Capture the cell that displays the provided text and extract its (x, y) central coordinate. 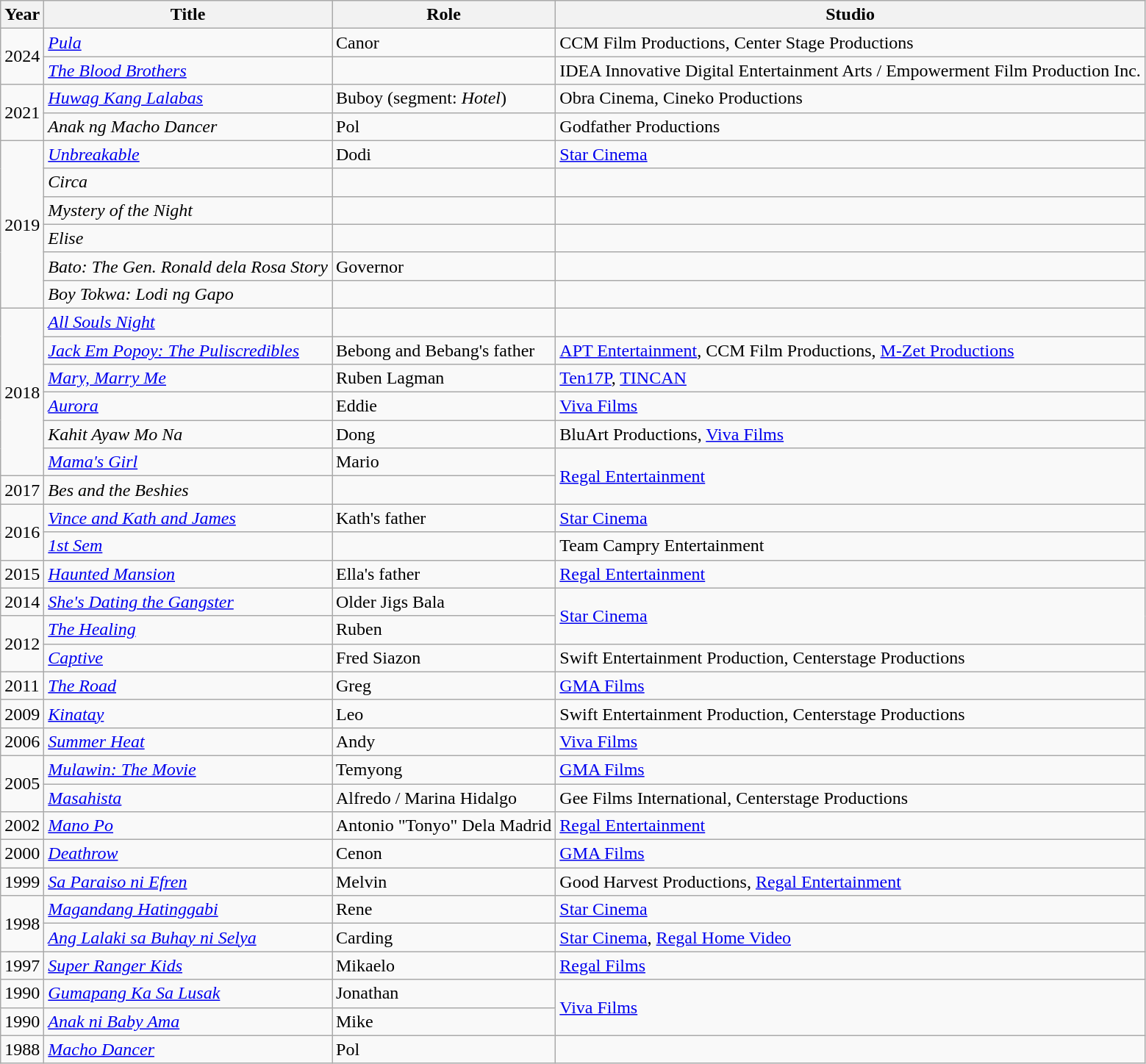
Mulawin: The Movie (188, 769)
Star Cinema, Regal Home Video (850, 938)
Mike (444, 1021)
1988 (22, 1049)
Anak ni Baby Ama (188, 1021)
Eddie (444, 406)
Buboy (segment: Hotel) (444, 98)
Magandang Hatinggabi (188, 910)
Captive (188, 658)
2016 (22, 532)
Ang Lalaki sa Buhay ni Selya (188, 938)
2017 (22, 490)
The Blood Brothers (188, 71)
Mystery of the Night (188, 210)
Title (188, 15)
Older Jigs Bala (444, 602)
Gumapang Ka Sa Lusak (188, 993)
Andy (444, 741)
2018 (22, 392)
Mano Po (188, 826)
2006 (22, 741)
Macho Dancer (188, 1049)
She's Dating the Gangster (188, 602)
2019 (22, 224)
Antonio "Tonyo" Dela Madrid (444, 826)
2012 (22, 644)
Deathrow (188, 854)
Studio (850, 15)
Alfredo / Marina Hidalgo (444, 797)
Cenon (444, 854)
Year (22, 15)
1999 (22, 882)
2002 (22, 826)
All Souls Night (188, 322)
2000 (22, 854)
Vince and Kath and James (188, 518)
Dodi (444, 154)
Circa (188, 182)
2011 (22, 686)
BluArt Productions, Viva Films (850, 434)
Carding (444, 938)
Canor (444, 43)
Ruben (444, 630)
Melvin (444, 882)
Summer Heat (188, 741)
The Road (188, 686)
Huwag Kang Lalabas (188, 98)
Bato: The Gen. Ronald dela Rosa Story (188, 266)
Ten17P, TINCAN (850, 378)
1998 (22, 924)
Mama's Girl (188, 462)
Masahista (188, 797)
2015 (22, 574)
2005 (22, 783)
2009 (22, 713)
Kath's father (444, 518)
Leo (444, 713)
Mario (444, 462)
1st Sem (188, 546)
Bes and the Beshies (188, 490)
Team Campry Entertainment (850, 546)
Aurora (188, 406)
Regal Films (850, 966)
Rene (444, 910)
Jonathan (444, 993)
Ruben Lagman (444, 378)
Sa Paraiso ni Efren (188, 882)
Fred Siazon (444, 658)
1997 (22, 966)
Temyong (444, 769)
Good Harvest Productions, Regal Entertainment (850, 882)
Governor (444, 266)
Gee Films International, Centerstage Productions (850, 797)
Pula (188, 43)
Super Ranger Kids (188, 966)
Bebong and Bebang's father (444, 351)
Obra Cinema, Cineko Productions (850, 98)
CCM Film Productions, Center Stage Productions (850, 43)
APT Entertainment, CCM Film Productions, M-Zet Productions (850, 351)
Kinatay (188, 713)
Boy Tokwa: Lodi ng Gapo (188, 294)
Anak ng Macho Dancer (188, 126)
The Healing (188, 630)
Ella's father (444, 574)
2014 (22, 602)
2024 (22, 57)
Haunted Mansion (188, 574)
Elise (188, 238)
Greg (444, 686)
IDEA Innovative Digital Entertainment Arts / Empowerment Film Production Inc. (850, 71)
Jack Em Popoy: The Puliscredibles (188, 351)
Mikaelo (444, 966)
Role (444, 15)
Mary, Marry Me (188, 378)
2021 (22, 112)
Unbreakable (188, 154)
Godfather Productions (850, 126)
Kahit Ayaw Mo Na (188, 434)
Dong (444, 434)
